Return (x, y) of the center of cell containing provided text 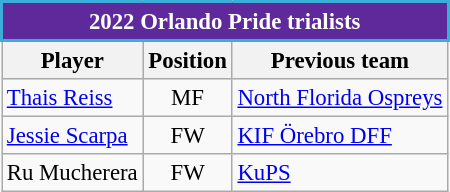
KuPS (340, 173)
2022 Orlando Pride trialists (225, 22)
North Florida Ospreys (340, 98)
Player (73, 60)
Jessie Scarpa (73, 136)
MF (188, 98)
Ru Mucherera (73, 173)
Thais Reiss (73, 98)
Previous team (340, 60)
Position (188, 60)
KIF Örebro DFF (340, 136)
